Pinpoint the cell where the given text exists, returning its (x, y) midpoint coordinate. 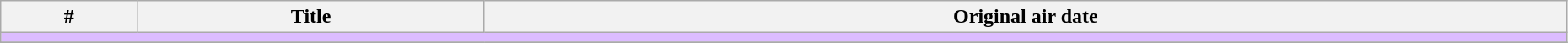
# (69, 17)
Title (311, 17)
Original air date (1026, 17)
